Capture the cell that displays the provided text and extract its (x, y) central coordinate. 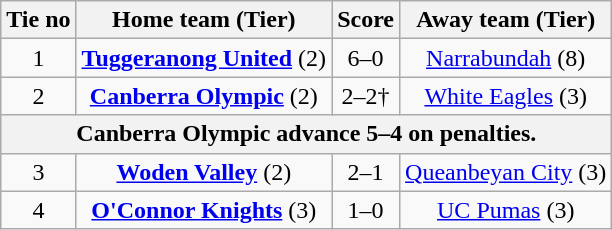
Canberra Olympic advance 5–4 on penalties. (306, 134)
6–0 (366, 58)
White Eagles (3) (506, 96)
Queanbeyan City (3) (506, 172)
Tuggeranong United (2) (204, 58)
3 (38, 172)
4 (38, 210)
UC Pumas (3) (506, 210)
1 (38, 58)
Away team (Tier) (506, 20)
Score (366, 20)
Canberra Olympic (2) (204, 96)
2 (38, 96)
Woden Valley (2) (204, 172)
2–1 (366, 172)
Home team (Tier) (204, 20)
O'Connor Knights (3) (204, 210)
1–0 (366, 210)
Narrabundah (8) (506, 58)
Tie no (38, 20)
2–2† (366, 96)
